Provide the [x, y] coordinate of the cell's center where the given text is located.  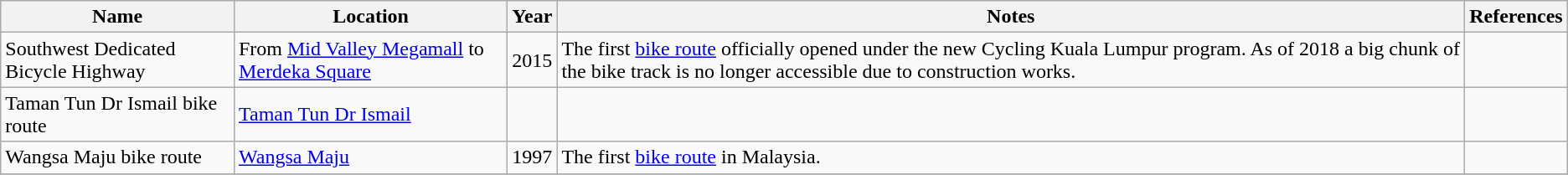
Notes [1011, 17]
2015 [533, 60]
Location [370, 17]
References [1516, 17]
The first bike route in Malaysia. [1011, 157]
Year [533, 17]
From Mid Valley Megamall to Merdeka Square [370, 60]
1997 [533, 157]
Wangsa Maju [370, 157]
Taman Tun Dr Ismail bike route [117, 114]
Name [117, 17]
Taman Tun Dr Ismail [370, 114]
Wangsa Maju bike route [117, 157]
Southwest Dedicated Bicycle Highway [117, 60]
